Pinpoint the cell where the given text exists, returning its (x, y) midpoint coordinate. 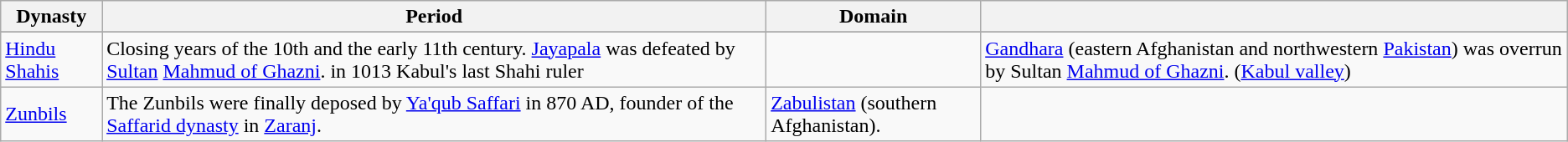
Period (434, 17)
Closing years of the 10th and the early 11th century. Jayapala was defeated by Sultan Mahmud of Ghazni. in 1013 Kabul's last Shahi ruler (434, 60)
Zabulistan (southern Afghanistan). (874, 114)
Domain (874, 17)
The Zunbils were finally deposed by Ya'qub Saffari in 870 AD, founder of the Saffarid dynasty in Zaranj. (434, 114)
Hindu Shahis (52, 60)
Dynasty (52, 17)
Zunbils (52, 114)
Gandhara (eastern Afghanistan and northwestern Pakistan) was overrun by Sultan Mahmud of Ghazni. (Kabul valley) (1275, 60)
